Provide the (X, Y) coordinate of the cell's center where the given text is located.  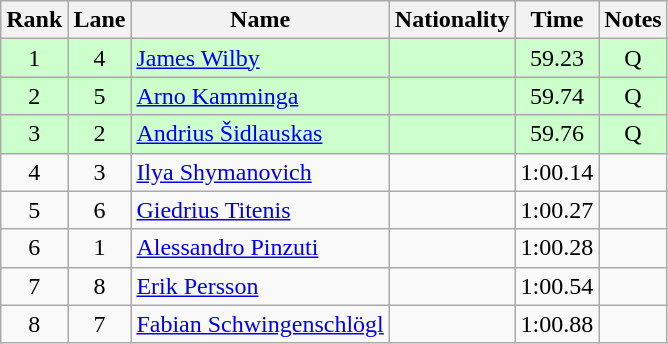
Andrius Šidlauskas (260, 134)
1:00.88 (557, 324)
Time (557, 20)
Name (260, 20)
Arno Kamminga (260, 96)
1:00.54 (557, 286)
Rank (34, 20)
59.23 (557, 58)
1:00.14 (557, 172)
Notes (633, 20)
Fabian Schwingenschlögl (260, 324)
Nationality (452, 20)
Alessandro Pinzuti (260, 248)
1:00.28 (557, 248)
Lane (100, 20)
Ilya Shymanovich (260, 172)
59.74 (557, 96)
Erik Persson (260, 286)
Giedrius Titenis (260, 210)
James Wilby (260, 58)
1:00.27 (557, 210)
59.76 (557, 134)
